Capture the cell that displays the provided text and extract its [x, y] central coordinate. 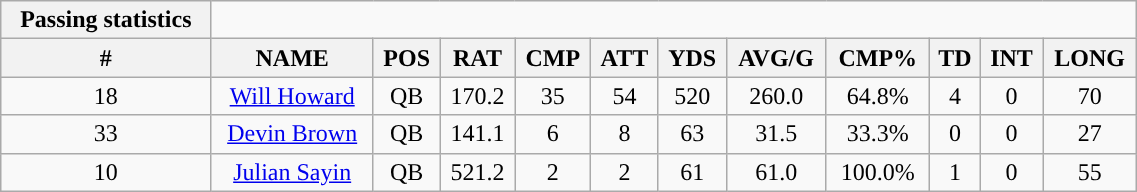
6 [553, 134]
54 [625, 96]
RAT [478, 58]
TD [954, 58]
141.1 [478, 134]
260.0 [776, 96]
18 [106, 96]
Will Howard [292, 96]
CMP% [878, 58]
63 [692, 134]
LONG [1089, 58]
35 [553, 96]
POS [406, 58]
# [106, 58]
Devin Brown [292, 134]
55 [1089, 172]
64.8% [878, 96]
Julian Sayin [292, 172]
YDS [692, 58]
100.0% [878, 172]
27 [1089, 134]
AVG/G [776, 58]
170.2 [478, 96]
31.5 [776, 134]
521.2 [478, 172]
61.0 [776, 172]
CMP [553, 58]
Passing statistics [106, 20]
33 [106, 134]
ATT [625, 58]
33.3% [878, 134]
8 [625, 134]
70 [1089, 96]
INT [1012, 58]
61 [692, 172]
520 [692, 96]
4 [954, 96]
NAME [292, 58]
1 [954, 172]
10 [106, 172]
